Find where the given text appears and provide that cell's center as (X, Y) coordinate. 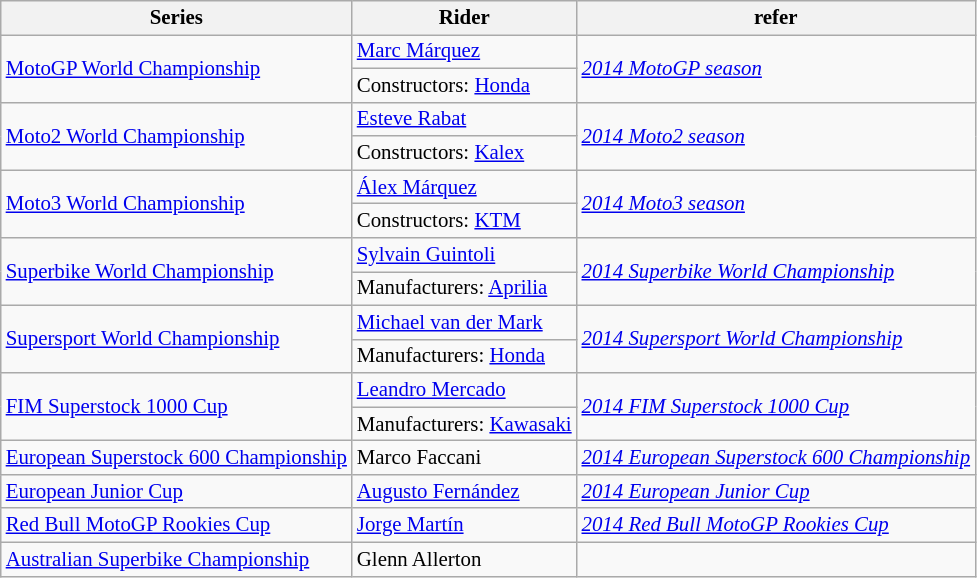
Sylvain Guintoli (464, 255)
Constructors: Honda (464, 85)
Leandro Mercado (464, 390)
Esteve Rabat (464, 119)
Manufacturers: Honda (464, 356)
Manufacturers: Aprilia (464, 288)
Marc Márquez (464, 51)
Manufacturers: Kawasaki (464, 424)
Rider (464, 18)
2014 FIM Superstock 1000 Cup (776, 407)
Marco Faccani (464, 458)
refer (776, 18)
Moto3 World Championship (176, 204)
2014 MotoGP season (776, 68)
MotoGP World Championship (176, 68)
Moto2 World Championship (176, 136)
European Junior Cup (176, 491)
2014 Supersport World Championship (776, 339)
Constructors: KTM (464, 221)
Jorge Martín (464, 525)
Australian Superbike Championship (176, 559)
2014 Moto2 season (776, 136)
Supersport World Championship (176, 339)
Red Bull MotoGP Rookies Cup (176, 525)
Glenn Allerton (464, 559)
Augusto Fernández (464, 491)
2014 European Superstock 600 Championship (776, 458)
2014 European Junior Cup (776, 491)
2014 Red Bull MotoGP Rookies Cup (776, 525)
Álex Márquez (464, 187)
Series (176, 18)
Michael van der Mark (464, 322)
FIM Superstock 1000 Cup (176, 407)
Constructors: Kalex (464, 153)
Superbike World Championship (176, 272)
European Superstock 600 Championship (176, 458)
2014 Moto3 season (776, 204)
2014 Superbike World Championship (776, 272)
